Extract the [x, y] coordinate from the center of the cell holding the provided text.  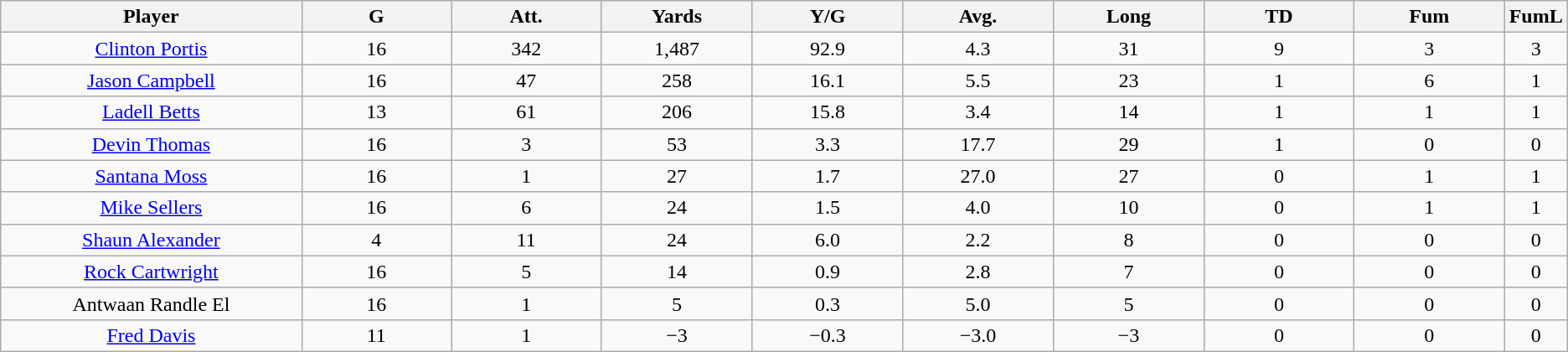
Clinton Portis [151, 49]
Long [1128, 17]
7 [1128, 272]
Shaun Alexander [151, 240]
Fred Davis [151, 335]
Yards [677, 17]
15.8 [828, 112]
342 [526, 49]
Fum [1429, 17]
4 [376, 240]
5.5 [978, 80]
Avg. [978, 17]
31 [1128, 49]
Y/G [828, 17]
53 [677, 144]
17.7 [978, 144]
4.3 [978, 49]
61 [526, 112]
1,487 [677, 49]
10 [1128, 208]
0.9 [828, 272]
29 [1128, 144]
0.3 [828, 303]
Devin Thomas [151, 144]
1.7 [828, 176]
8 [1128, 240]
Santana Moss [151, 176]
6.0 [828, 240]
92.9 [828, 49]
−3.0 [978, 335]
3.4 [978, 112]
Player [151, 17]
Rock Cartwright [151, 272]
Ladell Betts [151, 112]
27.0 [978, 176]
FumL [1536, 17]
−0.3 [828, 335]
206 [677, 112]
258 [677, 80]
47 [526, 80]
2.8 [978, 272]
Jason Campbell [151, 80]
1.5 [828, 208]
Mike Sellers [151, 208]
16.1 [828, 80]
13 [376, 112]
23 [1128, 80]
5.0 [978, 303]
TD [1278, 17]
2.2 [978, 240]
3.3 [828, 144]
Antwaan Randle El [151, 303]
4.0 [978, 208]
9 [1278, 49]
Att. [526, 17]
G [376, 17]
